Provide the [X, Y] coordinate of the cell's center where the given text is located.  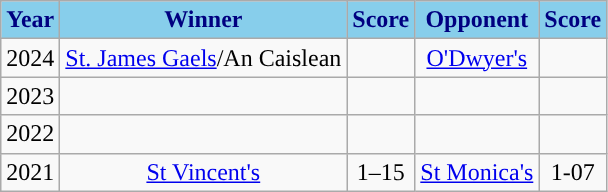
St Vincent's [204, 172]
Opponent [477, 20]
1-07 [573, 172]
1–15 [381, 172]
St. James Gaels/An Caislean [204, 58]
2021 [30, 172]
2023 [30, 96]
2024 [30, 58]
Winner [204, 20]
Year [30, 20]
O'Dwyer's [477, 58]
St Monica's [477, 172]
2022 [30, 134]
